Search for the cell housing the specified text and yield its (x, y) center coordinate. 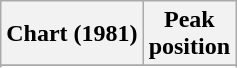
Chart (1981) (72, 34)
Peakposition (189, 34)
